For the text-containing cell, return its midpoint in (x, y) coordinate format. 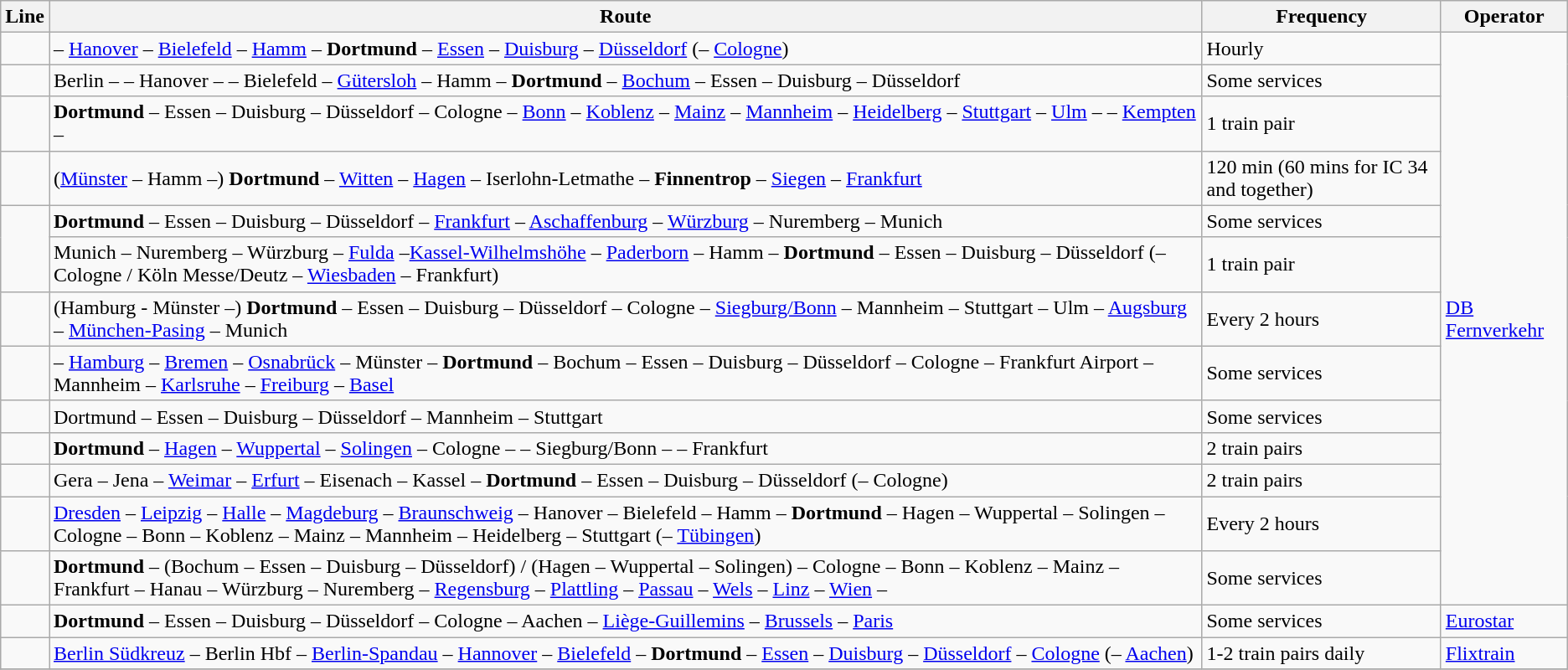
Eurostar (1504, 621)
Dortmund – Essen – Duisburg – Düsseldorf – Mannheim – Stuttgart (625, 416)
– Hanover – Bielefeld – Hamm – Dortmund – Essen – Duisburg – Düsseldorf (– Cologne) (625, 49)
(Münster – Hamm –) Dortmund – Witten – Hagen – Iserlohn-Letmathe – Finnentrop – Siegen – Frankfurt (625, 178)
Berlin Südkreuz – Berlin Hbf – Berlin-Spandau – Hannover – Bielefeld – Dortmund – Essen – Duisburg – Düsseldorf – Cologne (– Aachen) (625, 653)
120 min (60 mins for IC 34 and together) (1322, 178)
Operator (1504, 17)
DB Fernverkehr (1504, 319)
Frequency (1322, 17)
Gera – Jena – Weimar – Erfurt – Eisenach – Kassel – Dortmund – Essen – Duisburg – Düsseldorf (– Cologne) (625, 480)
Line (25, 17)
Route (625, 17)
Berlin – – Hanover – – Bielefeld – Gütersloh – Hamm – Dortmund – Bochum – Essen – Duisburg – Düsseldorf (625, 80)
Flixtrain (1504, 653)
Hourly (1322, 49)
Dortmund – Hagen – Wuppertal – Solingen – Cologne – – Siegburg/Bonn – – Frankfurt (625, 448)
1-2 train pairs daily (1322, 653)
Dortmund – Essen – Duisburg – Düsseldorf – Cologne – Aachen – Liège-Guillemins – Brussels – Paris (625, 621)
Dortmund – Essen – Duisburg – Düsseldorf – Frankfurt – Aschaffenburg – Würzburg – Nuremberg – Munich (625, 221)
Dortmund – Essen – Duisburg – Düsseldorf – Cologne – Bonn – Koblenz – Mainz – Mannheim – Heidelberg – Stuttgart – Ulm – – Kempten – (625, 124)
